Pinpoint the cell where the given text exists, returning its [x, y] midpoint coordinate. 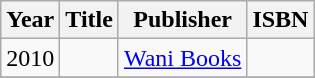
Wani Books [182, 58]
ISBN [280, 20]
2010 [30, 58]
Title [90, 20]
Year [30, 20]
Publisher [182, 20]
